Provide the (X, Y) coordinate of the cell's center where the given text is located.  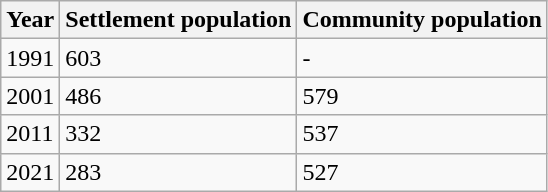
486 (178, 96)
Settlement population (178, 20)
2001 (30, 96)
537 (422, 134)
579 (422, 96)
332 (178, 134)
2021 (30, 172)
Year (30, 20)
Community population (422, 20)
1991 (30, 58)
527 (422, 172)
- (422, 58)
283 (178, 172)
2011 (30, 134)
603 (178, 58)
